Scan for the cell matching the given text and deliver its (X, Y) coordinate at center. 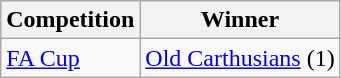
FA Cup (70, 58)
Old Carthusians (1) (240, 58)
Winner (240, 20)
Competition (70, 20)
